Capture the cell that displays the provided text and extract its (X, Y) central coordinate. 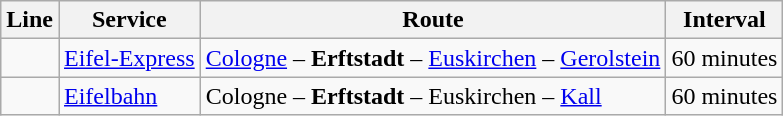
Route (433, 20)
Eifelbahn (129, 96)
Interval (724, 20)
Eifel-Express (129, 58)
Line (30, 20)
Cologne – Erftstadt – Euskirchen – Gerolstein (433, 58)
Cologne – Erftstadt – Euskirchen – Kall (433, 96)
Service (129, 20)
